Determine the (x, y) coordinate at the center of the cell enclosing the given text.  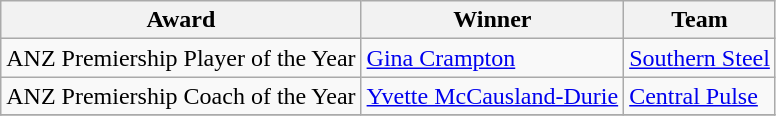
ANZ Premiership Player of the Year (181, 58)
Team (700, 20)
Central Pulse (700, 96)
Award (181, 20)
Winner (492, 20)
Gina Crampton (492, 58)
Southern Steel (700, 58)
ANZ Premiership Coach of the Year (181, 96)
Yvette McCausland-Durie (492, 96)
